Identify which cell holds the provided text, then report its (X, Y) central coordinate. 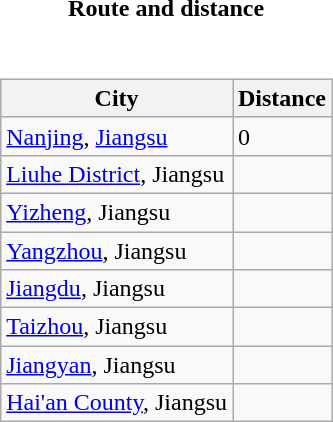
City (117, 98)
Liuhe District, Jiangsu (117, 174)
Yizheng, Jiangsu (117, 212)
Jiangyan, Jiangsu (117, 365)
Taizhou, Jiangsu (117, 327)
0 (282, 136)
Yangzhou, Jiangsu (117, 251)
Jiangdu, Jiangsu (117, 289)
Hai'an County, Jiangsu (117, 403)
Distance (282, 98)
Nanjing, Jiangsu (117, 136)
